Return [X, Y] of the center of cell containing provided text 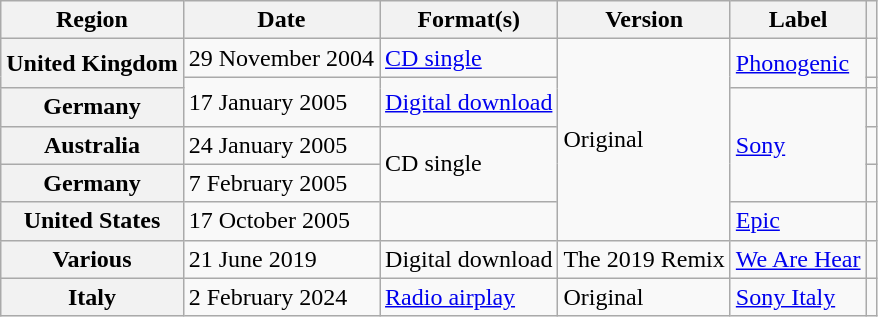
Radio airplay [469, 297]
Phonogenic [798, 64]
Label [798, 20]
Australia [92, 145]
The 2019 Remix [644, 259]
29 November 2004 [281, 58]
Format(s) [469, 20]
Epic [798, 221]
Sony [798, 145]
Date [281, 20]
Sony Italy [798, 297]
17 October 2005 [281, 221]
24 January 2005 [281, 145]
2 February 2024 [281, 297]
Italy [92, 297]
We Are Hear [798, 259]
Various [92, 259]
Region [92, 20]
United States [92, 221]
7 February 2005 [281, 183]
United Kingdom [92, 64]
Version [644, 20]
17 January 2005 [281, 102]
21 June 2019 [281, 259]
